Search for the cell housing the specified text and yield its [X, Y] center coordinate. 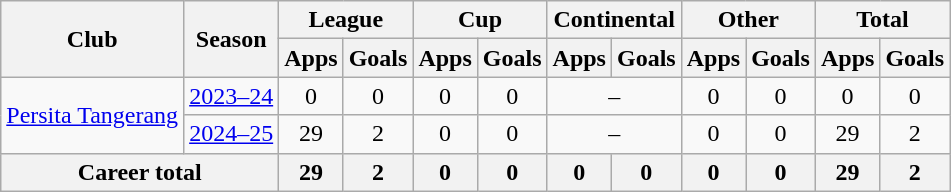
Other [748, 20]
Club [92, 39]
2023–24 [232, 96]
Cup [480, 20]
Continental [614, 20]
League [346, 20]
Total [882, 20]
Season [232, 39]
2024–25 [232, 134]
Persita Tangerang [92, 115]
Career total [140, 172]
